Output the [X, Y] coordinate of the center of the cell containing the given text.  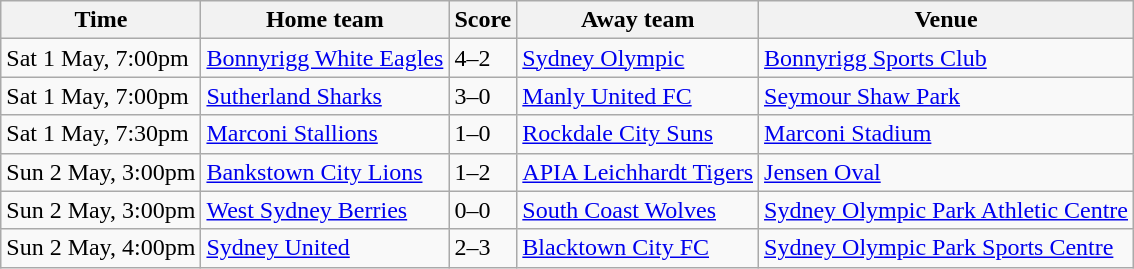
Marconi Stadium [946, 134]
Sydney Olympic [638, 58]
APIA Leichhardt Tigers [638, 172]
1–0 [483, 134]
Time [101, 20]
Manly United FC [638, 96]
3–0 [483, 96]
Away team [638, 20]
West Sydney Berries [325, 210]
1–2 [483, 172]
Marconi Stallions [325, 134]
Bankstown City Lions [325, 172]
0–0 [483, 210]
Venue [946, 20]
Blacktown City FC [638, 248]
Bonnyrigg White Eagles [325, 58]
Jensen Oval [946, 172]
Sydney Olympic Park Sports Centre [946, 248]
Sydney Olympic Park Athletic Centre [946, 210]
South Coast Wolves [638, 210]
Rockdale City Suns [638, 134]
2–3 [483, 248]
Score [483, 20]
Sat 1 May, 7:30pm [101, 134]
Sydney United [325, 248]
4–2 [483, 58]
Home team [325, 20]
Sutherland Sharks [325, 96]
Bonnyrigg Sports Club [946, 58]
Seymour Shaw Park [946, 96]
Sun 2 May, 4:00pm [101, 248]
